Find where the given text appears and provide that cell's center as (X, Y) coordinate. 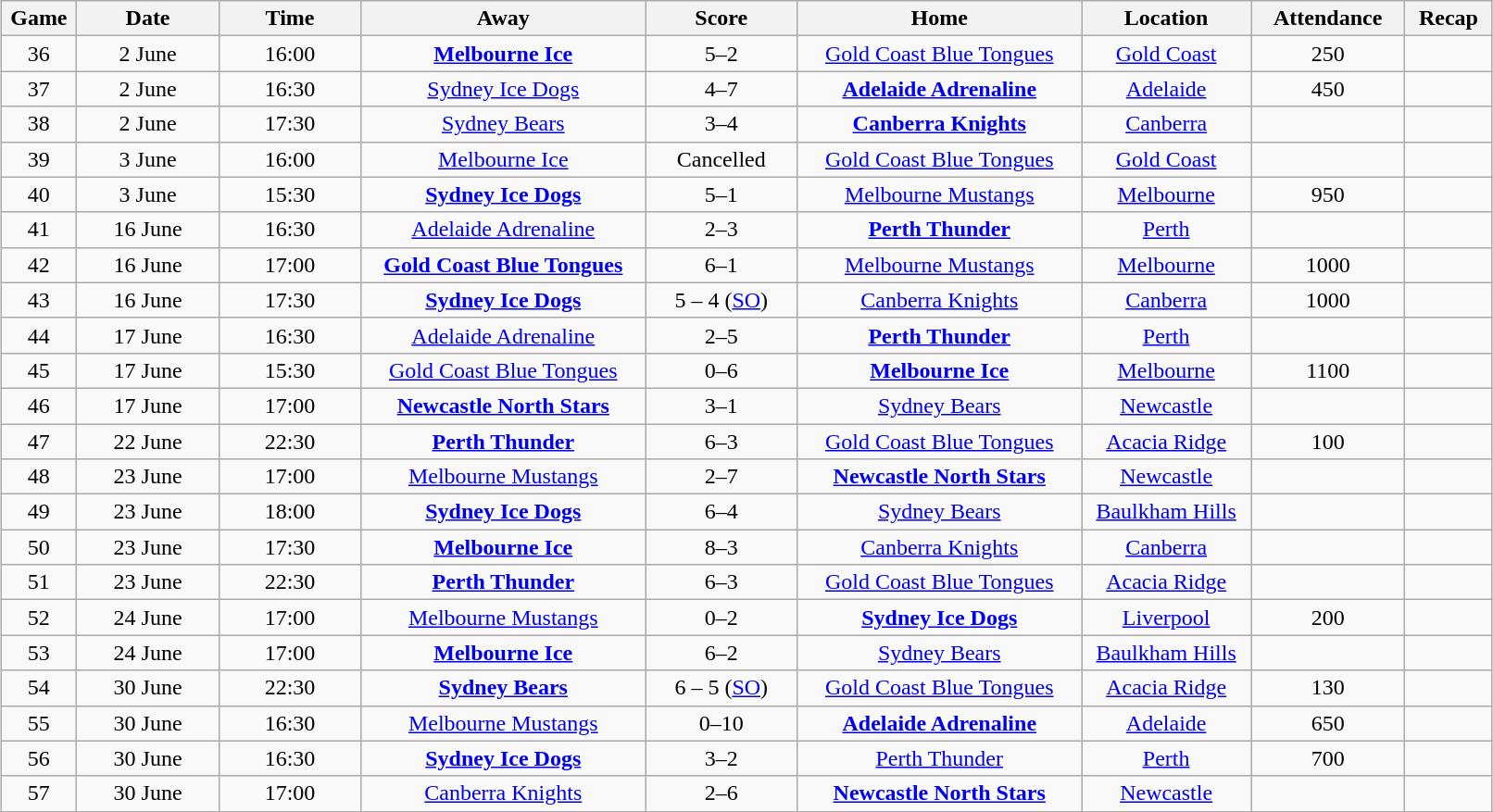
Score (721, 19)
2–7 (721, 477)
52 (39, 618)
18:00 (289, 512)
5 – 4 (SO) (721, 300)
Attendance (1328, 19)
37 (39, 89)
Home (939, 19)
Away (504, 19)
56 (39, 758)
6–4 (721, 512)
3–2 (721, 758)
6 – 5 (SO) (721, 688)
Cancelled (721, 159)
100 (1328, 442)
Time (289, 19)
45 (39, 370)
2–3 (721, 230)
41 (39, 230)
46 (39, 406)
Location (1167, 19)
44 (39, 335)
3–1 (721, 406)
38 (39, 124)
0–10 (721, 723)
Liverpool (1167, 618)
3–4 (721, 124)
Game (39, 19)
950 (1328, 194)
5–1 (721, 194)
50 (39, 547)
53 (39, 653)
5–2 (721, 54)
650 (1328, 723)
22 June (148, 442)
0–2 (721, 618)
55 (39, 723)
200 (1328, 618)
42 (39, 265)
51 (39, 582)
8–3 (721, 547)
250 (1328, 54)
54 (39, 688)
4–7 (721, 89)
700 (1328, 758)
1100 (1328, 370)
39 (39, 159)
130 (1328, 688)
36 (39, 54)
Recap (1449, 19)
40 (39, 194)
0–6 (721, 370)
2–6 (721, 793)
6–2 (721, 653)
48 (39, 477)
6–1 (721, 265)
450 (1328, 89)
57 (39, 793)
Date (148, 19)
2–5 (721, 335)
47 (39, 442)
49 (39, 512)
43 (39, 300)
